Capture the cell that displays the provided text and extract its [x, y] central coordinate. 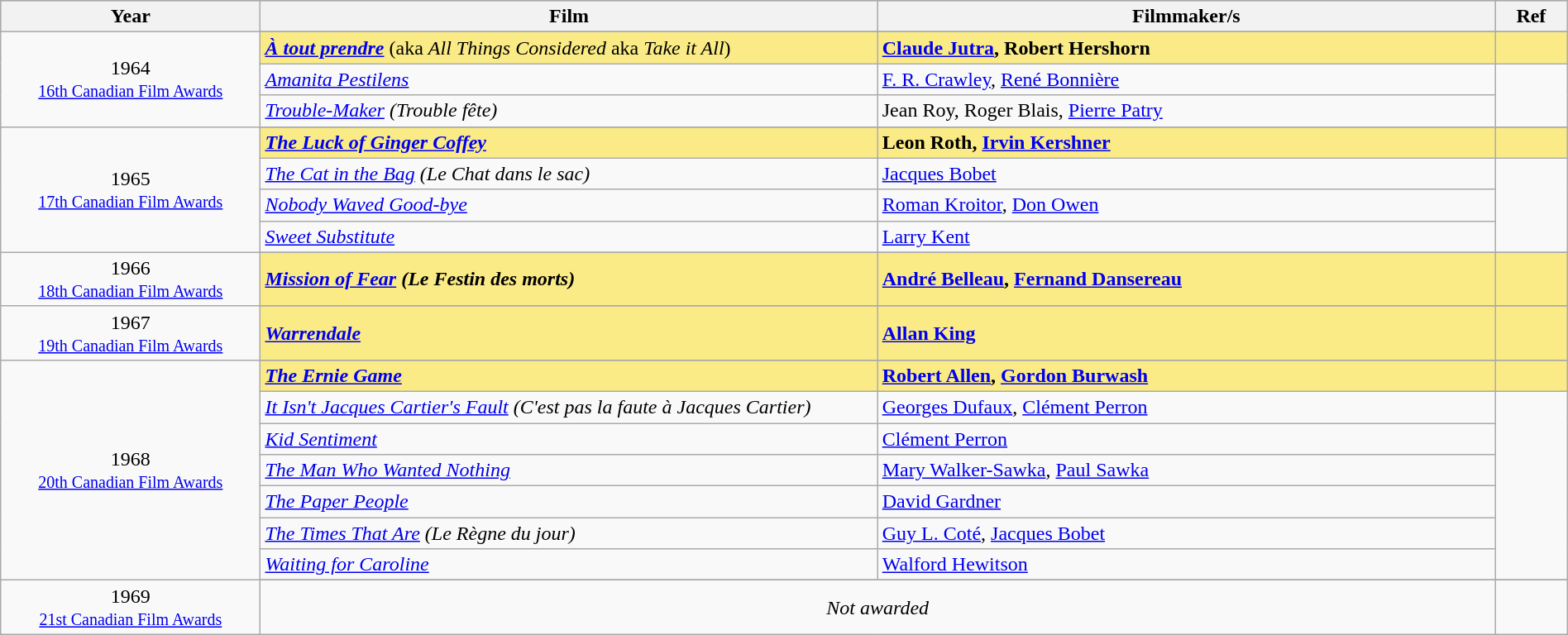
Year [131, 17]
1969 21st Canadian Film Awards [131, 607]
Larry Kent [1186, 236]
It Isn't Jacques Cartier's Fault (C'est pas la faute à Jacques Cartier) [569, 407]
The Man Who Wanted Nothing [569, 470]
1966 18th Canadian Film Awards [131, 279]
Mary Walker-Sawka, Paul Sawka [1186, 470]
André Belleau, Fernand Dansereau [1186, 279]
Ref [1532, 17]
Jean Roy, Roger Blais, Pierre Patry [1186, 111]
Clément Perron [1186, 439]
Warrendale [569, 332]
Leon Roth, Irvin Kershner [1186, 142]
Guy L. Coté, Jacques Bobet [1186, 533]
The Paper People [569, 502]
Georges Dufaux, Clément Perron [1186, 407]
The Times That Are (Le Règne du jour) [569, 533]
Robert Allen, Gordon Burwash [1186, 375]
À tout prendre (aka All Things Considered aka Take it All) [569, 48]
1968 20th Canadian Film Awards [131, 470]
Not awarded [878, 607]
Nobody Waved Good-bye [569, 205]
David Gardner [1186, 502]
The Cat in the Bag (Le Chat dans le sac) [569, 174]
Trouble-Maker (Trouble fête) [569, 111]
Sweet Substitute [569, 236]
Amanita Pestilens [569, 79]
Claude Jutra, Robert Hershorn [1186, 48]
1967 19th Canadian Film Awards [131, 332]
Kid Sentiment [569, 439]
Roman Kroitor, Don Owen [1186, 205]
Waiting for Caroline [569, 565]
Mission of Fear (Le Festin des morts) [569, 279]
Jacques Bobet [1186, 174]
1965 17th Canadian Film Awards [131, 189]
1964 16th Canadian Film Awards [131, 79]
Film [569, 17]
Walford Hewitson [1186, 565]
The Ernie Game [569, 375]
Allan King [1186, 332]
Filmmaker/s [1186, 17]
F. R. Crawley, René Bonnière [1186, 79]
The Luck of Ginger Coffey [569, 142]
